Locate the cell with the specified text and output its (x, y) center coordinate. 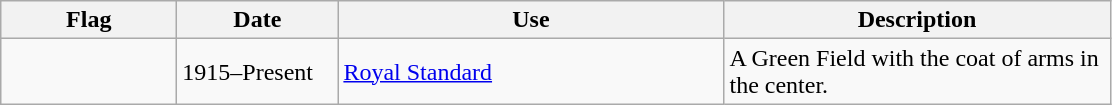
Royal Standard (531, 72)
Date (258, 20)
Flag (89, 20)
Use (531, 20)
A Green Field with the coat of arms in the center. (917, 72)
1915–Present (258, 72)
Description (917, 20)
